Find where the given text appears and provide that cell's center as (X, Y) coordinate. 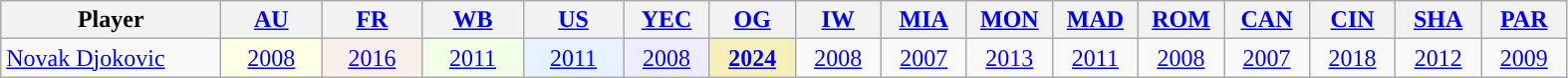
IW (838, 20)
2009 (1524, 58)
PAR (1524, 20)
2012 (1438, 58)
YEC (666, 20)
2013 (1009, 58)
2018 (1353, 58)
FR (373, 20)
2024 (752, 58)
SHA (1438, 20)
OG (752, 20)
MAD (1095, 20)
MON (1009, 20)
CIN (1353, 20)
WB (472, 20)
ROM (1180, 20)
2016 (373, 58)
Player (112, 20)
US (574, 20)
Novak Djokovic (112, 58)
MIA (923, 20)
AU (271, 20)
CAN (1266, 20)
